From the cell containing the given text, extract its center point as (x, y) coordinate. 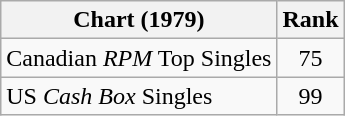
Chart (1979) (139, 20)
Rank (310, 20)
99 (310, 96)
Canadian RPM Top Singles (139, 58)
75 (310, 58)
US Cash Box Singles (139, 96)
